Find where the given text appears and provide that cell's center as (x, y) coordinate. 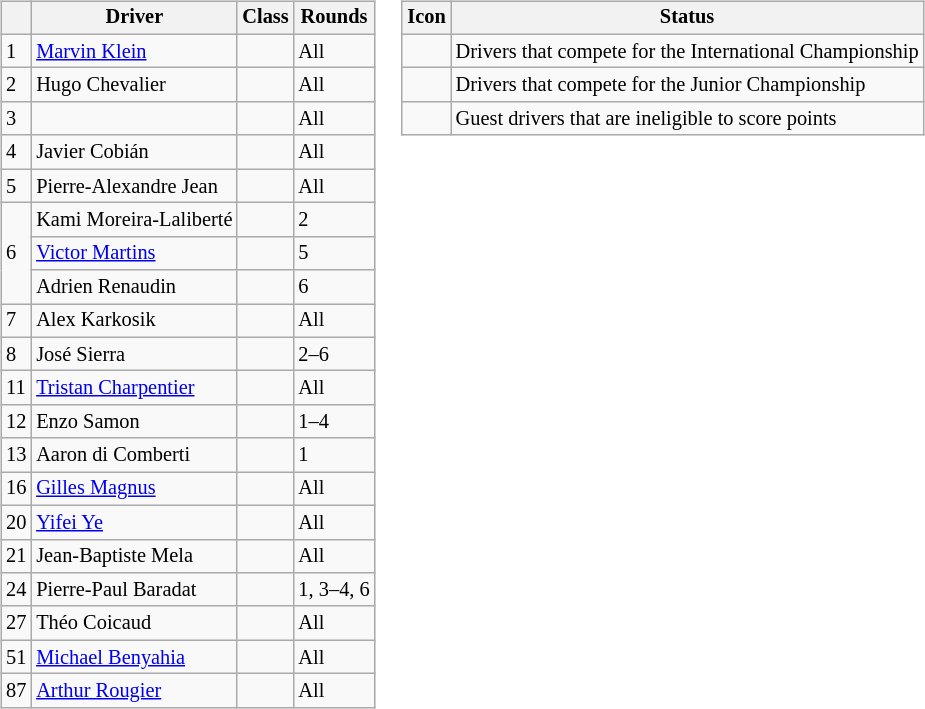
16 (16, 489)
Status (688, 18)
27 (16, 623)
Pierre-Alexandre Jean (134, 186)
7 (16, 321)
3 (16, 119)
1–4 (334, 422)
Javier Cobián (134, 152)
Guest drivers that are ineligible to score points (688, 119)
Class (265, 18)
Drivers that compete for the Junior Championship (688, 85)
12 (16, 422)
13 (16, 455)
Drivers that compete for the International Championship (688, 51)
Gilles Magnus (134, 489)
Kami Moreira-Laliberté (134, 220)
Yifei Ye (134, 522)
24 (16, 590)
Alex Karkosik (134, 321)
Icon (426, 18)
4 (16, 152)
Victor Martins (134, 253)
Arthur Rougier (134, 691)
11 (16, 388)
20 (16, 522)
Marvin Klein (134, 51)
Michael Benyahia (134, 657)
1, 3–4, 6 (334, 590)
8 (16, 354)
José Sierra (134, 354)
Pierre-Paul Baradat (134, 590)
Enzo Samon (134, 422)
51 (16, 657)
21 (16, 556)
Théo Coicaud (134, 623)
Aaron di Comberti (134, 455)
87 (16, 691)
Rounds (334, 18)
Jean-Baptiste Mela (134, 556)
Driver (134, 18)
Tristan Charpentier (134, 388)
2–6 (334, 354)
Adrien Renaudin (134, 287)
Hugo Chevalier (134, 85)
